For the text-containing cell, return its midpoint in [x, y] coordinate format. 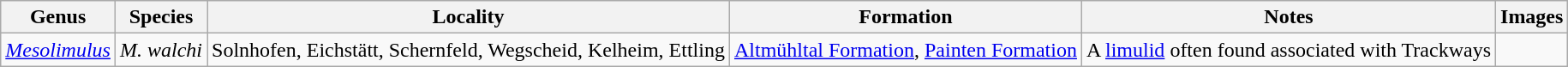
Genus [58, 17]
Notes [1289, 17]
Images [1532, 17]
Formation [905, 17]
Altmühltal Formation, Painten Formation [905, 50]
M. walchi [161, 50]
Locality [469, 17]
Solnhofen, Eichstätt, Schernfeld, Wegscheid, Kelheim, Ettling [469, 50]
Mesolimulus [58, 50]
A limulid often found associated with Trackways [1289, 50]
Species [161, 17]
